Return (X, Y) of the center of cell containing provided text 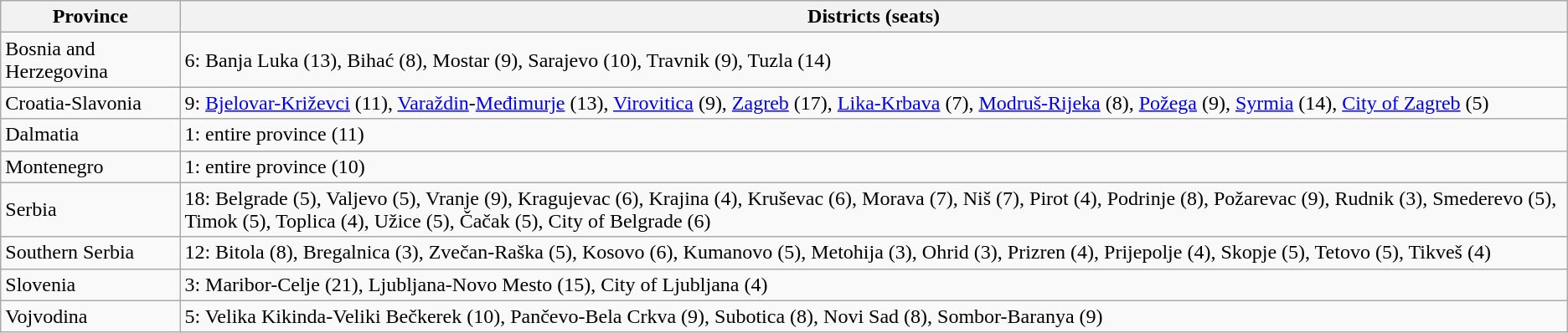
Slovenia (90, 284)
3: Maribor-Celje (21), Ljubljana-Novo Mesto (15), City of Ljubljana (4) (874, 284)
Dalmatia (90, 135)
Districts (seats) (874, 17)
Montenegro (90, 166)
Vojvodina (90, 316)
1: entire province (11) (874, 135)
6: Banja Luka (13), Bihać (8), Mostar (9), Sarajevo (10), Travnik (9), Tuzla (14) (874, 60)
5: Velika Kikinda-Veliki Bečkerek (10), Pančevo-Bela Crkva (9), Subotica (8), Novi Sad (8), Sombor-Baranya (9) (874, 316)
Bosnia and Herzegovina (90, 60)
1: entire province (10) (874, 166)
Croatia-Slavonia (90, 103)
Serbia (90, 209)
Province (90, 17)
Southern Serbia (90, 253)
